Pinpoint the cell where the given text exists, returning its [X, Y] midpoint coordinate. 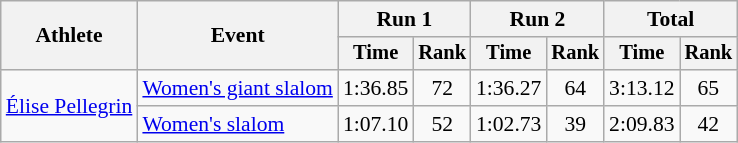
1:02.73 [508, 124]
2:09.83 [642, 124]
Women's giant slalom [238, 88]
Élise Pellegrin [70, 106]
39 [575, 124]
Run 2 [538, 19]
1:07.10 [376, 124]
Event [238, 36]
Athlete [70, 36]
64 [575, 88]
42 [709, 124]
Women's slalom [238, 124]
1:36.27 [508, 88]
1:36.85 [376, 88]
52 [442, 124]
Total [670, 19]
72 [442, 88]
Run 1 [404, 19]
3:13.12 [642, 88]
65 [709, 88]
